Output the [X, Y] coordinate of the center of the cell containing the given text.  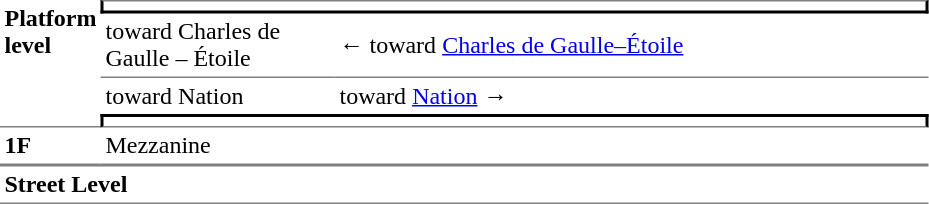
Street Level [464, 184]
1F [50, 147]
Platform level [50, 64]
toward Nation [218, 96]
← toward Charles de Gaulle–Étoile [632, 46]
Mezzanine [515, 147]
toward Nation → [632, 96]
toward Charles de Gaulle – Étoile [218, 46]
